Output the [x, y] coordinate of the center of the cell containing the given text.  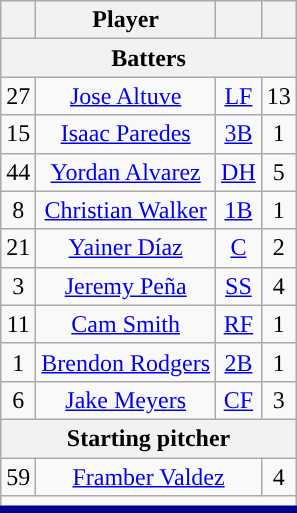
6 [18, 400]
Yainer Díaz [126, 248]
2B [239, 362]
1B [239, 210]
Batters [149, 58]
11 [18, 324]
DH [239, 172]
44 [18, 172]
RF [239, 324]
CF [239, 400]
SS [239, 286]
Yordan Alvarez [126, 172]
Brendon Rodgers [126, 362]
Player [126, 20]
3B [239, 134]
5 [278, 172]
Framber Valdez [148, 477]
21 [18, 248]
Cam Smith [126, 324]
LF [239, 96]
Jose Altuve [126, 96]
Christian Walker [126, 210]
Jake Meyers [126, 400]
27 [18, 96]
13 [278, 96]
59 [18, 477]
8 [18, 210]
Jeremy Peña [126, 286]
2 [278, 248]
Starting pitcher [149, 438]
Isaac Paredes [126, 134]
15 [18, 134]
C [239, 248]
